From the cell containing the given text, extract its center point as [X, Y] coordinate. 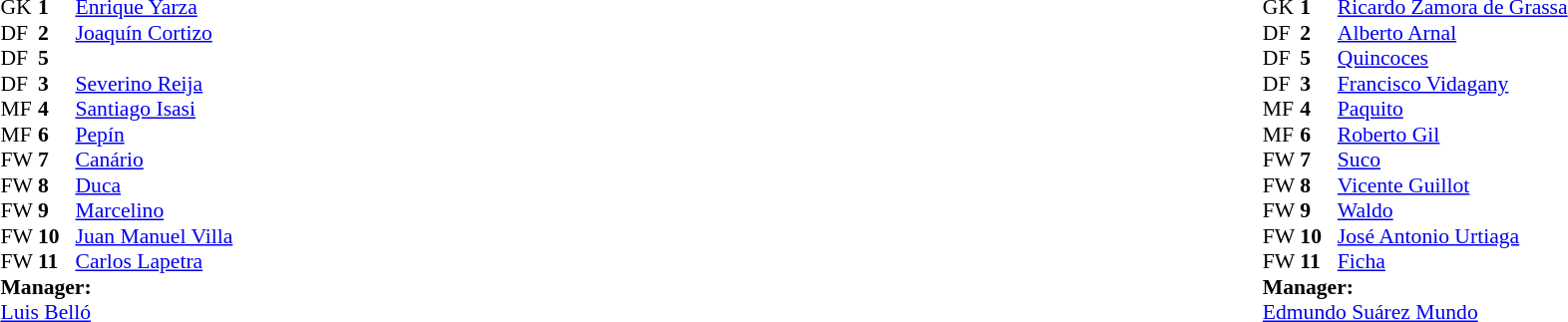
Carlos Lapetra [155, 262]
Joaquín Cortizo [155, 33]
Quincoces [1452, 59]
Ficha [1452, 262]
Juan Manuel Villa [155, 236]
Santiago Isasi [155, 109]
Suco [1452, 161]
Vicente Guillot [1452, 185]
Paquito [1452, 109]
Canário [155, 161]
Alberto Arnal [1452, 33]
Marcelino [155, 210]
Francisco Vidagany [1452, 84]
Roberto Gil [1452, 135]
Waldo [1452, 210]
José Antonio Urtiaga [1452, 236]
Duca [155, 185]
Severino Reija [155, 84]
Pepín [155, 135]
